Return (x, y) of the center of cell containing provided text 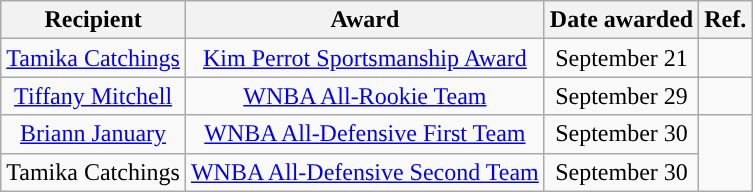
WNBA All-Defensive First Team (364, 134)
Kim Perrot Sportsmanship Award (364, 58)
Award (364, 20)
Briann January (94, 134)
WNBA All-Rookie Team (364, 96)
WNBA All-Defensive Second Team (364, 172)
Ref. (726, 20)
Tiffany Mitchell (94, 96)
September 21 (621, 58)
Date awarded (621, 20)
Recipient (94, 20)
September 29 (621, 96)
